Identify which cell holds the provided text, then report its (x, y) central coordinate. 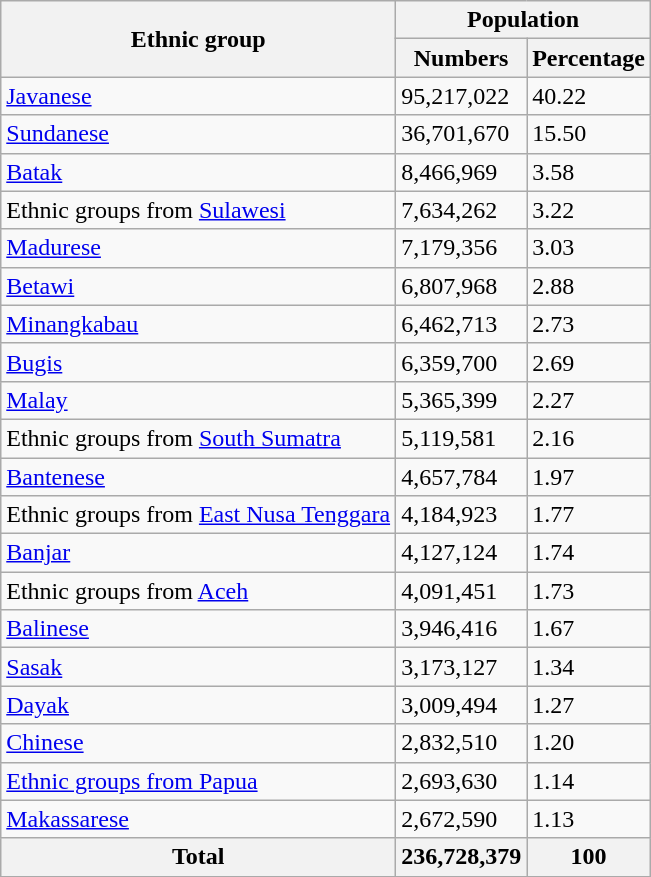
Ethnic groups from Aceh (198, 591)
6,807,968 (462, 286)
236,728,379 (462, 857)
15.50 (589, 134)
Javanese (198, 96)
2.88 (589, 286)
Total (198, 857)
3.58 (589, 172)
8,466,969 (462, 172)
3,009,494 (462, 705)
Makassarese (198, 819)
Balinese (198, 629)
Madurese (198, 248)
1.34 (589, 667)
Numbers (462, 58)
4,091,451 (462, 591)
2.27 (589, 400)
Banjar (198, 553)
3,946,416 (462, 629)
Sasak (198, 667)
4,657,784 (462, 477)
Betawi (198, 286)
2,832,510 (462, 743)
5,119,581 (462, 438)
Dayak (198, 705)
2,672,590 (462, 819)
Chinese (198, 743)
Minangkabau (198, 324)
1.14 (589, 781)
7,179,356 (462, 248)
1.74 (589, 553)
3.22 (589, 210)
2.73 (589, 324)
40.22 (589, 96)
Ethnic groups from Papua (198, 781)
7,634,262 (462, 210)
Sundanese (198, 134)
1.67 (589, 629)
6,359,700 (462, 362)
1.13 (589, 819)
1.73 (589, 591)
Malay (198, 400)
36,701,670 (462, 134)
1.20 (589, 743)
3,173,127 (462, 667)
95,217,022 (462, 96)
4,184,923 (462, 515)
2.69 (589, 362)
Population (524, 20)
Ethnic groups from Sulawesi (198, 210)
2,693,630 (462, 781)
Ethnic groups from South Sumatra (198, 438)
Ethnic groups from East Nusa Tenggara (198, 515)
Ethnic group (198, 39)
1.77 (589, 515)
2.16 (589, 438)
4,127,124 (462, 553)
3.03 (589, 248)
100 (589, 857)
6,462,713 (462, 324)
1.27 (589, 705)
Bugis (198, 362)
Bantenese (198, 477)
Percentage (589, 58)
5,365,399 (462, 400)
1.97 (589, 477)
Batak (198, 172)
